Output the [x, y] coordinate of the center of the cell containing the given text.  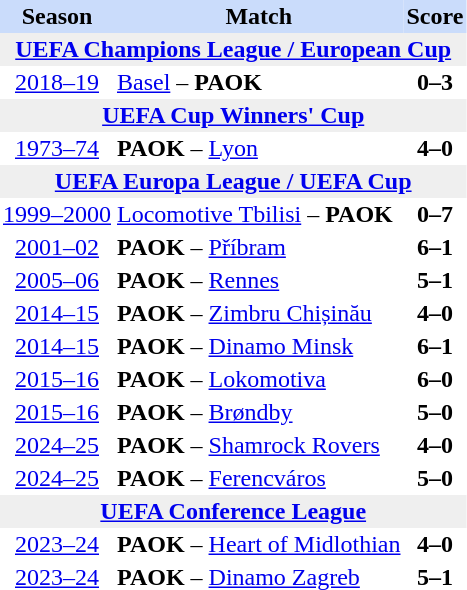
PAOK – Příbram [259, 248]
6–0 [436, 380]
5–1 [436, 280]
Match [259, 16]
2001–02 [57, 248]
PAOK – Lyon [259, 148]
UEFA Europa League / UEFA Cup [233, 182]
1999–2000 [57, 214]
Score [436, 16]
Locomotive Tbilisi – PAOK [259, 214]
PAOK – Lokomotiva [259, 380]
PAOK – Ferencváros [259, 478]
Season [57, 16]
2005–06 [57, 280]
PAOK – Shamrock Rovers [259, 446]
PAOK – Zimbru Chișinău [259, 314]
0–3 [436, 82]
Basel – PAOK [259, 82]
UEFA Champions League / European Cup [233, 50]
PAOK – Heart of Midlothian [259, 544]
PAOK – Dinamo Minsk [259, 346]
UEFA Cup Winners' Cup [233, 116]
PAOK – Brøndby [259, 412]
2018–19 [57, 82]
1973–74 [57, 148]
2023–24 [57, 544]
0–7 [436, 214]
UEFA Conference League [233, 512]
PAOK – Rennes [259, 280]
